Capture the cell that displays the provided text and extract its [X, Y] central coordinate. 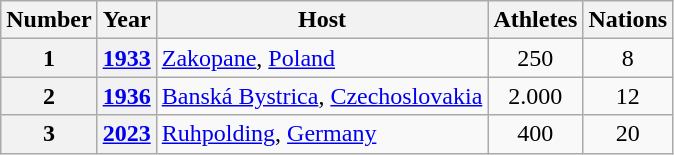
3 [49, 134]
Nations [628, 20]
1933 [126, 58]
1936 [126, 96]
250 [536, 58]
Athletes [536, 20]
Banská Bystrica, Czechoslovakia [322, 96]
8 [628, 58]
2 [49, 96]
2.000 [536, 96]
400 [536, 134]
Host [322, 20]
Number [49, 20]
1 [49, 58]
2023 [126, 134]
Year [126, 20]
Ruhpolding, Germany [322, 134]
12 [628, 96]
20 [628, 134]
Zakopane, Poland [322, 58]
